Return the [x, y] coordinate for the center point of the cell that contains the specified text.  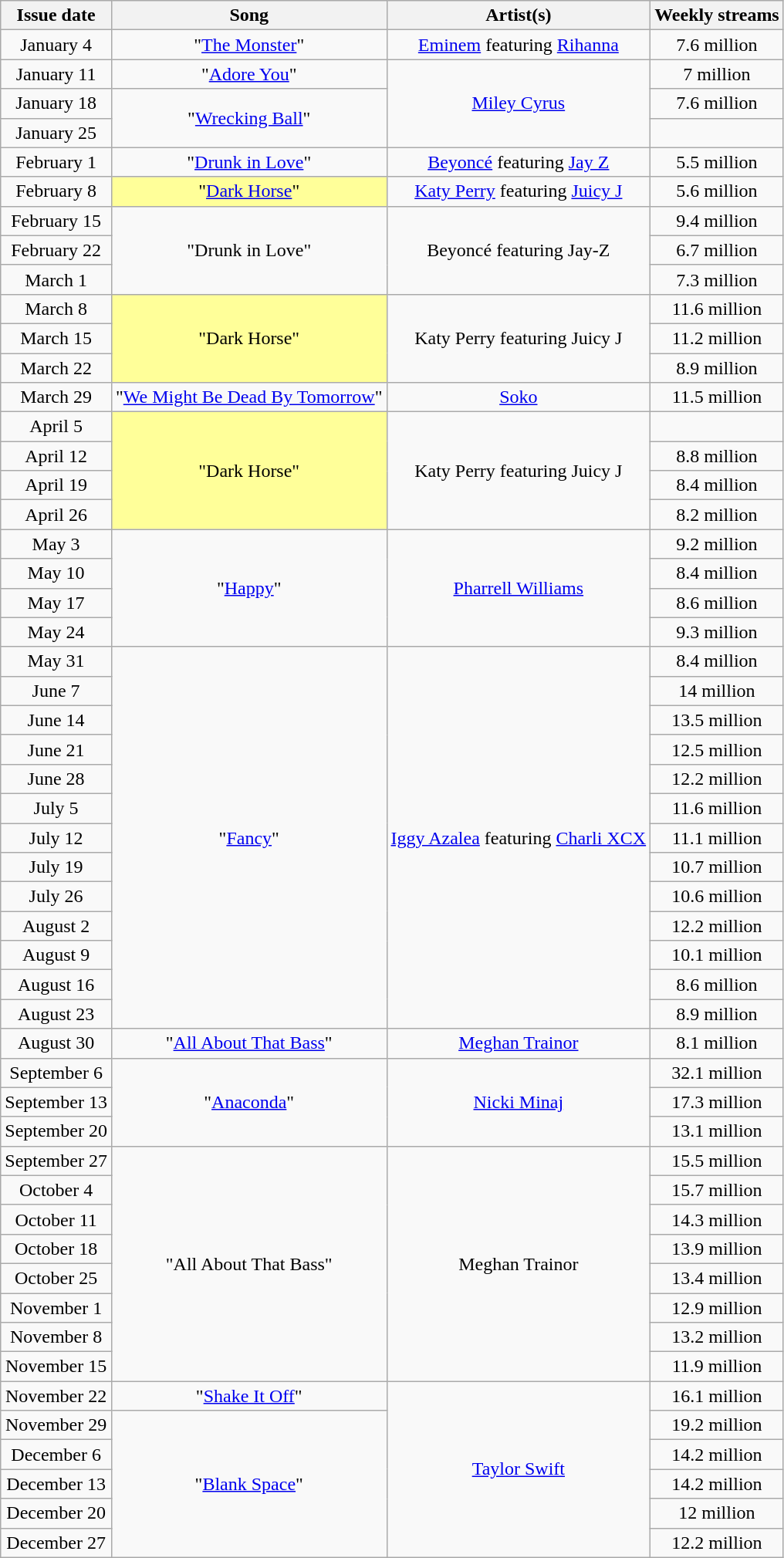
"Blank Space" [248, 1484]
"Fancy" [248, 838]
May 24 [56, 632]
17.3 million [718, 1102]
January 11 [56, 74]
"Adore You" [248, 74]
Song [248, 15]
Nicki Minaj [519, 1102]
November 22 [56, 1396]
May 10 [56, 573]
July 5 [56, 808]
"Shake It Off" [248, 1396]
March 8 [56, 309]
August 23 [56, 1014]
March 22 [56, 368]
October 4 [56, 1190]
8.8 million [718, 456]
May 3 [56, 544]
March 15 [56, 338]
August 2 [56, 926]
October 11 [56, 1219]
December 13 [56, 1484]
March 1 [56, 279]
"The Monster" [248, 45]
11.5 million [718, 397]
"Anaconda" [248, 1102]
Taylor Swift [519, 1469]
12.9 million [718, 1308]
Issue date [56, 15]
13.1 million [718, 1131]
June 7 [56, 691]
March 29 [56, 397]
13.5 million [718, 720]
November 8 [56, 1337]
June 28 [56, 779]
9.3 million [718, 632]
July 19 [56, 867]
7 million [718, 74]
January 18 [56, 103]
September 27 [56, 1161]
February 8 [56, 191]
April 26 [56, 515]
January 25 [56, 133]
May 31 [56, 661]
9.4 million [718, 221]
December 20 [56, 1513]
February 22 [56, 250]
11.1 million [718, 837]
8.2 million [718, 515]
August 16 [56, 985]
10.6 million [718, 897]
5.5 million [718, 162]
12 million [718, 1513]
"Wrecking Ball" [248, 118]
10.7 million [718, 867]
14 million [718, 691]
June 21 [56, 749]
Pharrell Williams [519, 588]
11.2 million [718, 338]
September 13 [56, 1102]
9.2 million [718, 544]
November 29 [56, 1425]
Soko [519, 397]
December 6 [56, 1455]
6.7 million [718, 250]
15.5 million [718, 1161]
"Happy" [248, 588]
Weekly streams [718, 15]
13.9 million [718, 1249]
May 17 [56, 603]
July 26 [56, 897]
October 18 [56, 1249]
"We Might Be Dead By Tomorrow" [248, 397]
April 12 [56, 456]
19.2 million [718, 1425]
April 19 [56, 485]
15.7 million [718, 1190]
7.3 million [718, 279]
Miley Cyrus [519, 103]
10.1 million [718, 955]
February 15 [56, 221]
11.9 million [718, 1367]
14.3 million [718, 1219]
April 5 [56, 427]
August 9 [56, 955]
November 15 [56, 1367]
September 20 [56, 1131]
32.1 million [718, 1073]
Artist(s) [519, 15]
Beyoncé featuring Jay-Z [519, 250]
January 4 [56, 45]
June 14 [56, 720]
December 27 [56, 1543]
13.4 million [718, 1278]
November 1 [56, 1308]
16.1 million [718, 1396]
July 12 [56, 837]
13.2 million [718, 1337]
12.5 million [718, 749]
February 1 [56, 162]
Beyoncé featuring Jay Z [519, 162]
October 25 [56, 1278]
August 30 [56, 1043]
8.1 million [718, 1043]
September 6 [56, 1073]
Eminem featuring Rihanna [519, 45]
Iggy Azalea featuring Charli XCX [519, 838]
5.6 million [718, 191]
